Find where the given text appears and provide that cell's center as [x, y] coordinate. 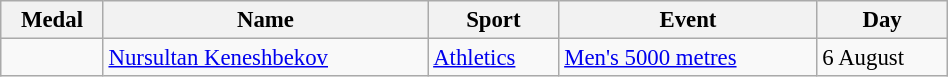
Nursultan Keneshbekov [266, 58]
Day [882, 20]
6 August [882, 58]
Men's 5000 metres [688, 58]
Medal [52, 20]
Athletics [494, 58]
Sport [494, 20]
Name [266, 20]
Event [688, 20]
